Extract the (X, Y) coordinate from the center of the cell holding the provided text.  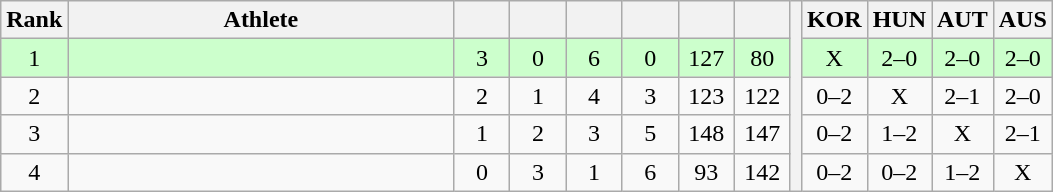
AUT (963, 20)
142 (762, 172)
148 (706, 134)
147 (762, 134)
122 (762, 96)
Athlete (261, 20)
KOR (834, 20)
80 (762, 58)
93 (706, 172)
127 (706, 58)
HUN (899, 20)
Rank (34, 20)
5 (650, 134)
123 (706, 96)
AUS (1022, 20)
